Scan for the cell matching the given text and deliver its (X, Y) coordinate at center. 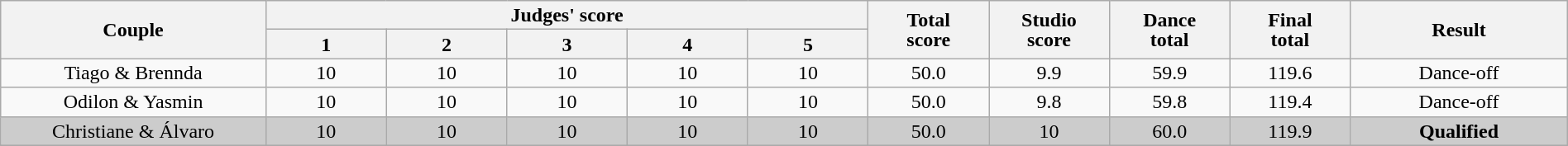
Dancetotal (1169, 30)
119.4 (1290, 102)
Couple (134, 30)
Studioscore (1049, 30)
Finaltotal (1290, 30)
Totalscore (929, 30)
119.6 (1290, 73)
Odilon & Yasmin (134, 102)
9.8 (1049, 102)
Tiago & Brennda (134, 73)
59.8 (1169, 102)
Judges' score (567, 15)
59.9 (1169, 73)
60.0 (1169, 130)
119.9 (1290, 130)
Qualified (1459, 130)
Result (1459, 30)
4 (687, 45)
2 (447, 45)
5 (808, 45)
1 (326, 45)
Christiane & Álvaro (134, 130)
3 (567, 45)
9.9 (1049, 73)
